Scan for the cell matching the given text and deliver its (X, Y) coordinate at center. 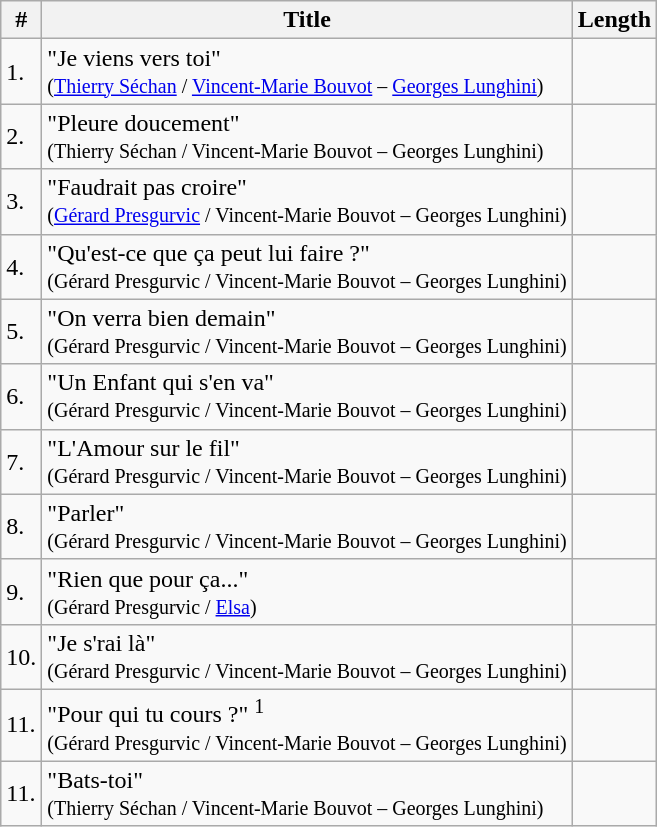
"Je s'rai là" (Gérard Presgurvic / Vincent-Marie Bouvot – Georges Lunghini) (308, 656)
"Parler" (Gérard Presgurvic / Vincent-Marie Bouvot – Georges Lunghini) (308, 526)
"Je viens vers toi" (Thierry Séchan / Vincent-Marie Bouvot – Georges Lunghini) (308, 72)
"Bats-toi" (Thierry Séchan / Vincent-Marie Bouvot – Georges Lunghini) (308, 794)
6. (22, 396)
"Pleure doucement" (Thierry Séchan / Vincent-Marie Bouvot – Georges Lunghini) (308, 136)
"Qu'est-ce que ça peut lui faire ?" (Gérard Presgurvic / Vincent-Marie Bouvot – Georges Lunghini) (308, 266)
Title (308, 20)
1. (22, 72)
"Rien que pour ça..." (Gérard Presgurvic / Elsa) (308, 592)
3. (22, 202)
# (22, 20)
"Faudrait pas croire" (Gérard Presgurvic / Vincent-Marie Bouvot – Georges Lunghini) (308, 202)
"Pour qui tu cours ?" 1 (Gérard Presgurvic / Vincent-Marie Bouvot – Georges Lunghini) (308, 725)
10. (22, 656)
8. (22, 526)
"L'Amour sur le fil" (Gérard Presgurvic / Vincent-Marie Bouvot – Georges Lunghini) (308, 462)
4. (22, 266)
9. (22, 592)
5. (22, 332)
Length (614, 20)
2. (22, 136)
"Un Enfant qui s'en va" (Gérard Presgurvic / Vincent-Marie Bouvot – Georges Lunghini) (308, 396)
7. (22, 462)
"On verra bien demain" (Gérard Presgurvic / Vincent-Marie Bouvot – Georges Lunghini) (308, 332)
